Return the (X, Y) coordinate for the center point of the cell that contains the specified text.  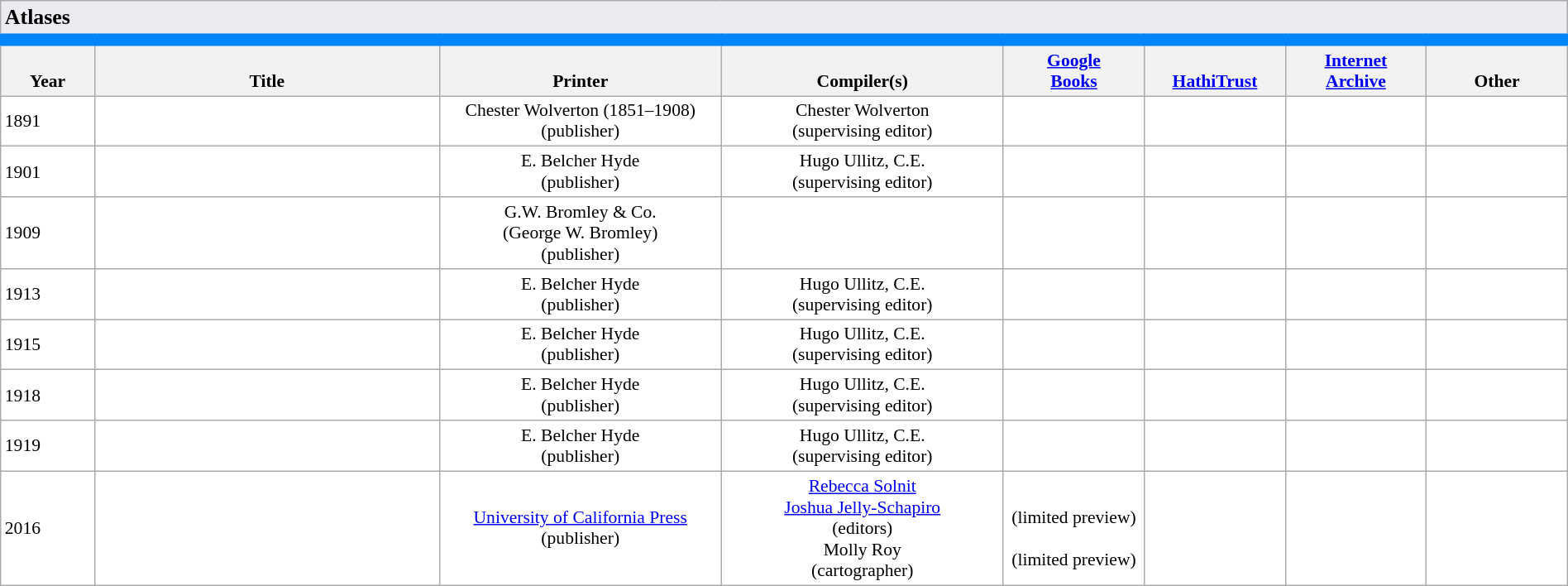
Printer (581, 68)
Title (266, 68)
Other (1497, 68)
1919 (48, 445)
Year (48, 68)
1891 (48, 121)
(limited preview)(limited preview) (1073, 528)
1901 (48, 172)
1918 (48, 396)
1909 (48, 233)
Chester Wolverton (1851–1908)(publisher) (581, 121)
InternetArchive (1355, 68)
Chester Wolverton(supervising editor) (862, 121)
HathiTrust (1215, 68)
G.W. Bromley & Co.(George W. Bromley)(publisher) (581, 233)
Compiler(s) (862, 68)
2016 (48, 528)
University of California Press(publisher) (581, 528)
GoogleBooks (1073, 68)
Atlases (784, 20)
1913 (48, 295)
Rebecca SolnitJoshua Jelly-Schapiro(editors)Molly Roy(cartographer) (862, 528)
1915 (48, 344)
